Detect which cell encompasses the target text, then output its (X, Y) center coordinate. 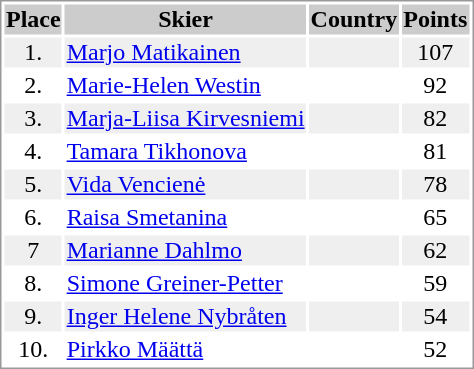
7 (33, 251)
Skier (186, 19)
Pirkko Määttä (186, 349)
5. (33, 185)
1. (33, 53)
Marjo Matikainen (186, 53)
6. (33, 217)
8. (33, 283)
52 (436, 349)
59 (436, 283)
65 (436, 217)
92 (436, 85)
Marie-Helen Westin (186, 85)
Country (354, 19)
Points (436, 19)
2. (33, 85)
62 (436, 251)
Vida Vencienė (186, 185)
Marja-Liisa Kirvesniemi (186, 119)
Inger Helene Nybråten (186, 317)
3. (33, 119)
4. (33, 151)
107 (436, 53)
Raisa Smetanina (186, 217)
10. (33, 349)
82 (436, 119)
Simone Greiner-Petter (186, 283)
Marianne Dahlmo (186, 251)
Place (33, 19)
9. (33, 317)
81 (436, 151)
Tamara Tikhonova (186, 151)
54 (436, 317)
78 (436, 185)
